Find where the given text appears and provide that cell's center as [x, y] coordinate. 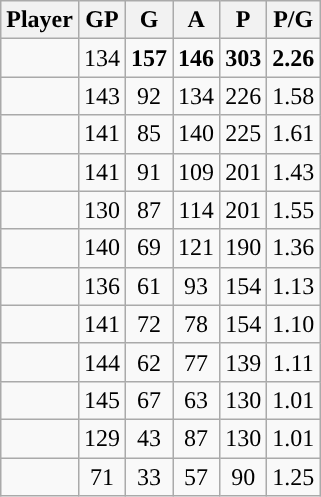
1.10 [294, 324]
129 [102, 438]
GP [102, 20]
91 [150, 172]
1.58 [294, 96]
303 [244, 58]
145 [102, 400]
92 [150, 96]
114 [196, 210]
78 [196, 324]
144 [102, 362]
P/G [294, 20]
93 [196, 286]
A [196, 20]
85 [150, 134]
1.36 [294, 248]
62 [150, 362]
139 [244, 362]
72 [150, 324]
77 [196, 362]
71 [102, 477]
146 [196, 58]
1.55 [294, 210]
61 [150, 286]
Player [40, 20]
33 [150, 477]
121 [196, 248]
143 [102, 96]
1.25 [294, 477]
1.13 [294, 286]
90 [244, 477]
226 [244, 96]
P [244, 20]
57 [196, 477]
157 [150, 58]
225 [244, 134]
69 [150, 248]
1.43 [294, 172]
43 [150, 438]
1.11 [294, 362]
63 [196, 400]
136 [102, 286]
G [150, 20]
109 [196, 172]
1.61 [294, 134]
67 [150, 400]
190 [244, 248]
2.26 [294, 58]
